Locate the cell with the specified text and output its [x, y] center coordinate. 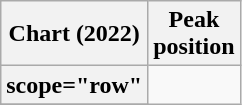
scope="row" [74, 85]
Peak position [194, 34]
Chart (2022) [74, 34]
